Determine the (x, y) coordinate at the center of the cell enclosing the given text.  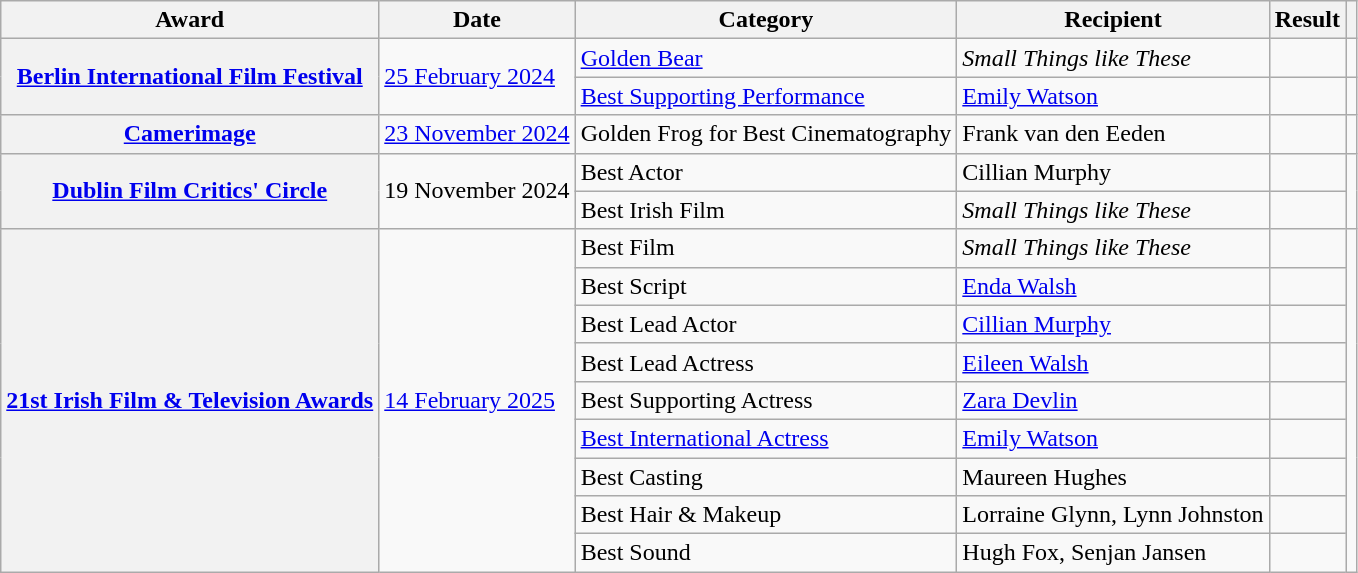
Best Film (766, 248)
25 February 2024 (477, 77)
Best Supporting Performance (766, 96)
Best Irish Film (766, 210)
Award (190, 20)
Best Casting (766, 477)
Category (766, 20)
Result (1307, 20)
Frank van den Eeden (1113, 134)
Camerimage (190, 134)
Best Sound (766, 553)
Best International Actress (766, 438)
Best Script (766, 286)
Recipient (1113, 20)
Best Actor (766, 172)
Date (477, 20)
Golden Bear (766, 58)
Maureen Hughes (1113, 477)
Golden Frog for Best Cinematography (766, 134)
21st Irish Film & Television Awards (190, 400)
Lorraine Glynn, Lynn Johnston (1113, 515)
19 November 2024 (477, 191)
Eileen Walsh (1113, 362)
Zara Devlin (1113, 400)
14 February 2025 (477, 400)
Best Supporting Actress (766, 400)
Best Lead Actress (766, 362)
Hugh Fox, Senjan Jansen (1113, 553)
Best Hair & Makeup (766, 515)
23 November 2024 (477, 134)
Enda Walsh (1113, 286)
Best Lead Actor (766, 324)
Dublin Film Critics' Circle (190, 191)
Berlin International Film Festival (190, 77)
